Search for the cell housing the specified text and yield its (X, Y) center coordinate. 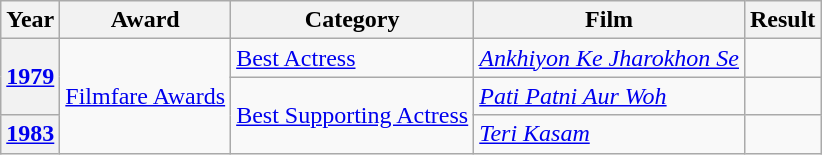
Category (352, 20)
1979 (30, 77)
Best Supporting Actress (352, 115)
Film (610, 20)
Filmfare Awards (146, 96)
Result (782, 20)
Teri Kasam (610, 134)
Award (146, 20)
Year (30, 20)
Pati Patni Aur Woh (610, 96)
1983 (30, 134)
Ankhiyon Ke Jharokhon Se (610, 58)
Best Actress (352, 58)
